Scan for the cell matching the given text and deliver its (x, y) coordinate at center. 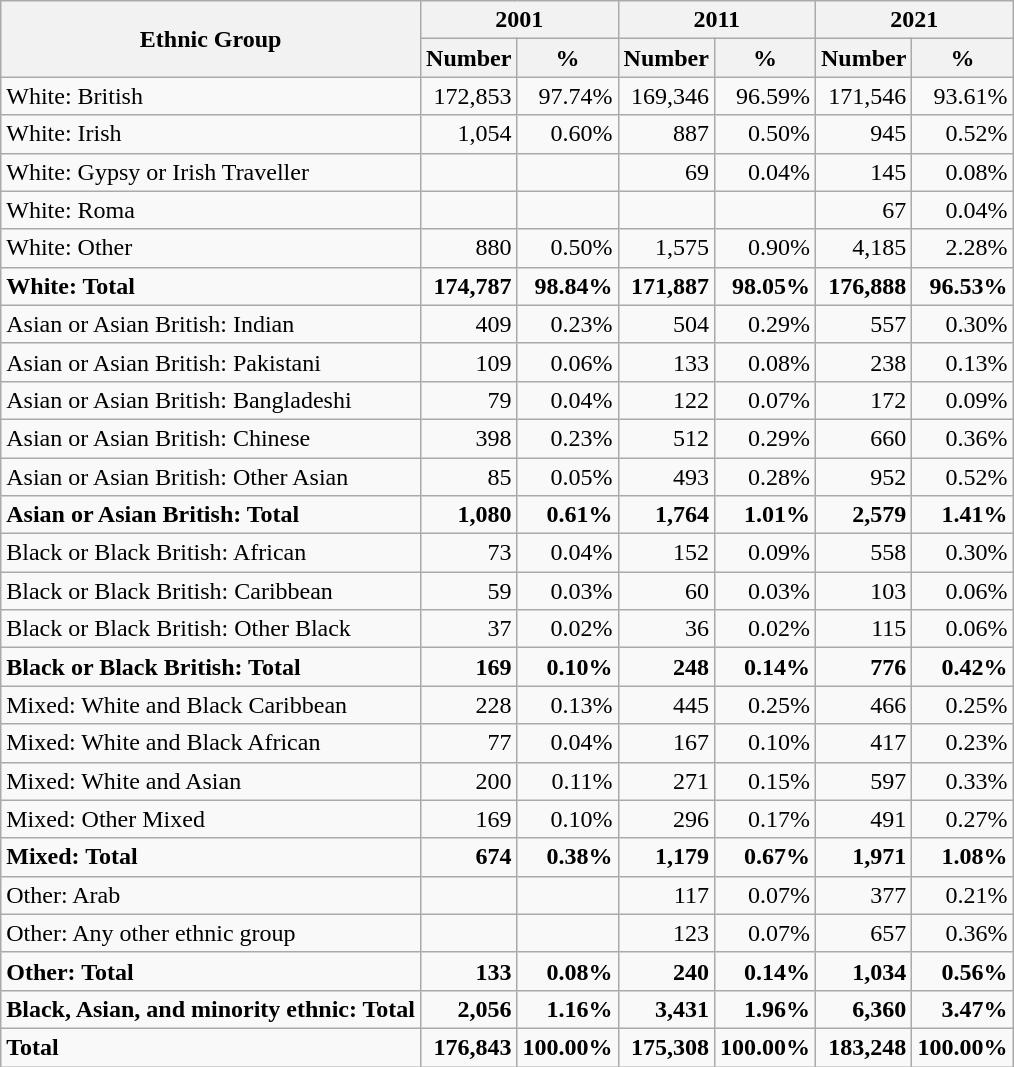
1,764 (666, 515)
0.33% (962, 781)
674 (469, 857)
98.05% (764, 286)
176,888 (863, 286)
73 (469, 553)
0.05% (568, 477)
Other: Total (211, 971)
2011 (716, 20)
1.41% (962, 515)
123 (666, 933)
Black or Black British: Other Black (211, 629)
1,575 (666, 248)
White: British (211, 96)
0.56% (962, 971)
122 (666, 400)
0.11% (568, 781)
2001 (520, 20)
172,853 (469, 96)
660 (863, 438)
152 (666, 553)
2,056 (469, 1009)
167 (666, 743)
37 (469, 629)
60 (666, 591)
97.74% (568, 96)
1,080 (469, 515)
4,185 (863, 248)
96.59% (764, 96)
296 (666, 819)
Mixed: Total (211, 857)
0.28% (764, 477)
887 (666, 134)
145 (863, 172)
Other: Arab (211, 895)
172 (863, 400)
Mixed: Other Mixed (211, 819)
0.61% (568, 515)
493 (666, 477)
171,887 (666, 286)
558 (863, 553)
2021 (914, 20)
880 (469, 248)
240 (666, 971)
952 (863, 477)
85 (469, 477)
171,546 (863, 96)
238 (863, 362)
Ethnic Group (211, 39)
1.08% (962, 857)
Total (211, 1047)
White: Gypsy or Irish Traveller (211, 172)
512 (666, 438)
96.53% (962, 286)
0.60% (568, 134)
0.67% (764, 857)
183,248 (863, 1047)
557 (863, 324)
657 (863, 933)
504 (666, 324)
398 (469, 438)
White: Irish (211, 134)
0.90% (764, 248)
228 (469, 705)
Asian or Asian British: Chinese (211, 438)
776 (863, 667)
0.21% (962, 895)
3.47% (962, 1009)
445 (666, 705)
Black, Asian, and minority ethnic: Total (211, 1009)
White: Other (211, 248)
Mixed: White and Black African (211, 743)
1.96% (764, 1009)
2.28% (962, 248)
White: Roma (211, 210)
175,308 (666, 1047)
93.61% (962, 96)
67 (863, 210)
174,787 (469, 286)
117 (666, 895)
69 (666, 172)
6,360 (863, 1009)
1,971 (863, 857)
409 (469, 324)
White: Total (211, 286)
1,179 (666, 857)
176,843 (469, 1047)
377 (863, 895)
Other: Any other ethnic group (211, 933)
109 (469, 362)
1,054 (469, 134)
Mixed: White and Black Caribbean (211, 705)
Black or Black British: African (211, 553)
491 (863, 819)
115 (863, 629)
248 (666, 667)
1.01% (764, 515)
Asian or Asian British: Other Asian (211, 477)
1.16% (568, 1009)
77 (469, 743)
79 (469, 400)
2,579 (863, 515)
Asian or Asian British: Total (211, 515)
271 (666, 781)
103 (863, 591)
Black or Black British: Total (211, 667)
Asian or Asian British: Bangladeshi (211, 400)
0.27% (962, 819)
0.38% (568, 857)
Asian or Asian British: Pakistani (211, 362)
0.17% (764, 819)
200 (469, 781)
597 (863, 781)
Asian or Asian British: Indian (211, 324)
417 (863, 743)
466 (863, 705)
1,034 (863, 971)
3,431 (666, 1009)
Mixed: White and Asian (211, 781)
945 (863, 134)
59 (469, 591)
0.15% (764, 781)
98.84% (568, 286)
0.42% (962, 667)
36 (666, 629)
169,346 (666, 96)
Black or Black British: Caribbean (211, 591)
